Search for the cell housing the specified text and yield its (x, y) center coordinate. 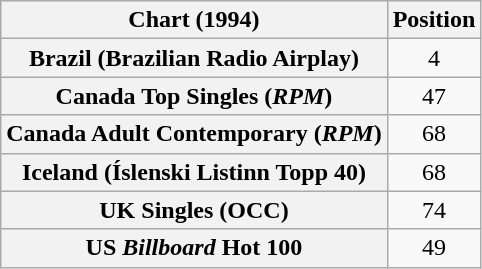
US Billboard Hot 100 (194, 248)
Canada Top Singles (RPM) (194, 96)
UK Singles (OCC) (194, 210)
Brazil (Brazilian Radio Airplay) (194, 58)
47 (434, 96)
Canada Adult Contemporary (RPM) (194, 134)
74 (434, 210)
49 (434, 248)
4 (434, 58)
Position (434, 20)
Chart (1994) (194, 20)
Iceland (Íslenski Listinn Topp 40) (194, 172)
